Return the [X, Y] coordinate for the center point of the cell that contains the specified text.  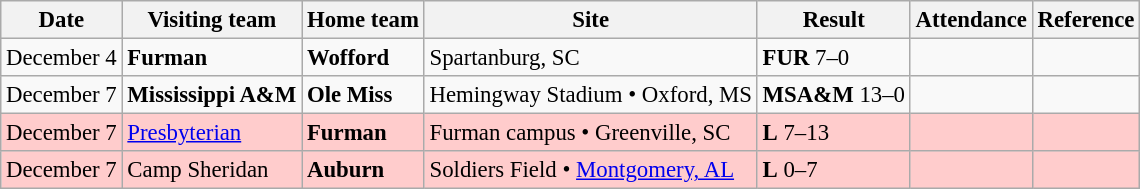
Site [590, 20]
Presbyterian [212, 133]
Result [834, 20]
Wofford [364, 58]
L 7–13 [834, 133]
December 4 [62, 58]
Ole Miss [364, 95]
Home team [364, 20]
Soldiers Field • Montgomery, AL [590, 170]
Mississippi A&M [212, 95]
Auburn [364, 170]
Date [62, 20]
L 0–7 [834, 170]
Attendance [971, 20]
Reference [1086, 20]
Furman campus • Greenville, SC [590, 133]
FUR 7–0 [834, 58]
Camp Sheridan [212, 170]
Visiting team [212, 20]
MSA&M 13–0 [834, 95]
Hemingway Stadium • Oxford, MS [590, 95]
Spartanburg, SC [590, 58]
